Output the [X, Y] coordinate of the center of the cell containing the given text.  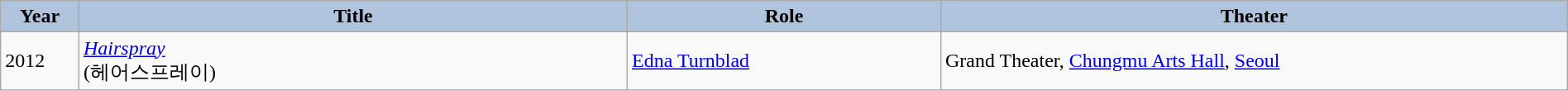
Theater [1254, 17]
Hairspray(헤어스프레이) [352, 61]
Title [352, 17]
Year [40, 17]
Grand Theater, Chungmu Arts Hall, Seoul [1254, 61]
2012 [40, 61]
Role [784, 17]
Edna Turnblad [784, 61]
